Identify which cell holds the provided text, then report its (X, Y) central coordinate. 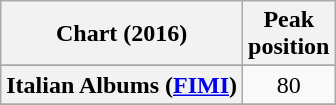
80 (289, 85)
Chart (2016) (122, 34)
Italian Albums (FIMI) (122, 85)
Peak position (289, 34)
